Pinpoint the cell where the given text exists, returning its [x, y] midpoint coordinate. 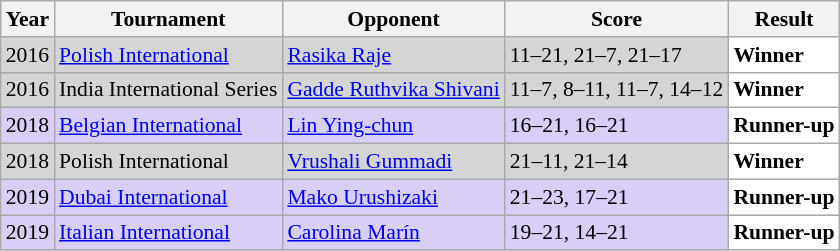
11–21, 21–7, 21–17 [617, 55]
11–7, 8–11, 11–7, 14–12 [617, 90]
Score [617, 19]
Year [28, 19]
Rasika Raje [393, 55]
Gadde Ruthvika Shivani [393, 90]
16–21, 16–21 [617, 126]
21–11, 21–14 [617, 162]
Mako Urushizaki [393, 197]
Lin Ying-chun [393, 126]
Belgian International [168, 126]
Dubai International [168, 197]
Carolina Marín [393, 233]
Tournament [168, 19]
Italian International [168, 233]
Result [784, 19]
19–21, 14–21 [617, 233]
Opponent [393, 19]
India International Series [168, 90]
21–23, 17–21 [617, 197]
Vrushali Gummadi [393, 162]
